Capture the cell that displays the provided text and extract its (x, y) central coordinate. 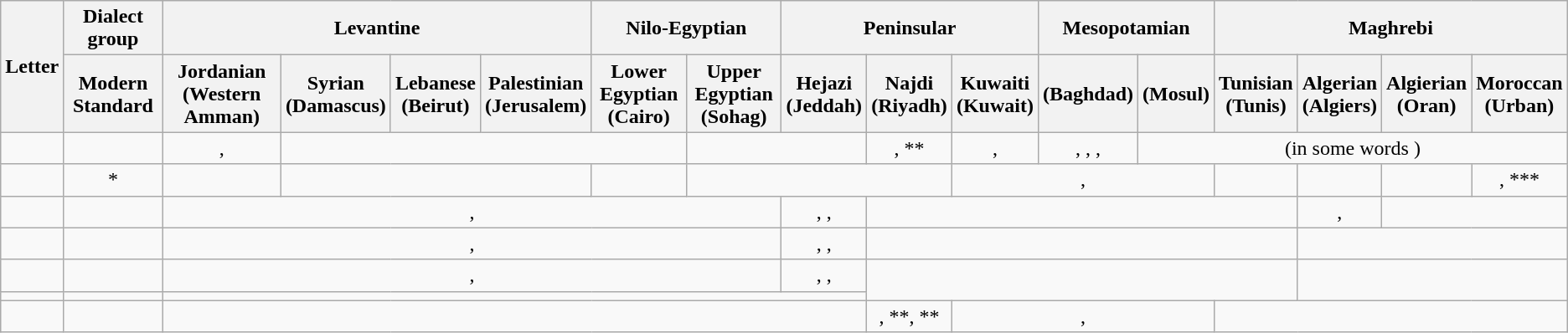
Maghrebi (1391, 28)
Algerian(Algiers) (1339, 94)
Moroccan(Urban) (1519, 94)
(Mosul) (1176, 94)
Upper Egyptian(Sohag) (734, 94)
Syrian(Damascus) (335, 94)
Hejazi(Jeddah) (824, 94)
, **, ** (910, 316)
Nilo-Egyptian (687, 28)
Modern Standard (113, 94)
Peninsular (910, 28)
Palestinian(Jerusalem) (535, 94)
Jordanian (Western Amman) (221, 94)
Dialect group (113, 28)
* (113, 180)
Najdi(Riyadh) (910, 94)
Tunisian(Tunis) (1256, 94)
Lower Egyptian(Cairo) (639, 94)
(Baghdad) (1087, 94)
Algierian(Oran) (1427, 94)
, *** (1519, 180)
Mesopotamian (1126, 28)
, , , (1087, 148)
Letter (32, 67)
Levantine (377, 28)
Lebanese(Beirut) (436, 94)
Kuwaiti(Kuwait) (995, 94)
, ** (910, 148)
(in some words ) (1354, 148)
